Detect which cell encompasses the target text, then output its (x, y) center coordinate. 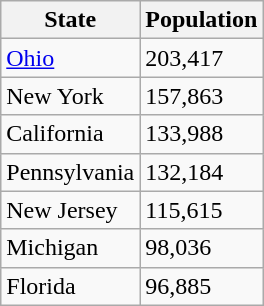
96,885 (202, 286)
State (70, 20)
Florida (70, 286)
Michigan (70, 248)
98,036 (202, 248)
Ohio (70, 58)
New Jersey (70, 210)
115,615 (202, 210)
133,988 (202, 134)
Population (202, 20)
203,417 (202, 58)
California (70, 134)
132,184 (202, 172)
Pennsylvania (70, 172)
New York (70, 96)
157,863 (202, 96)
